Find where the given text appears and provide that cell's center as [X, Y] coordinate. 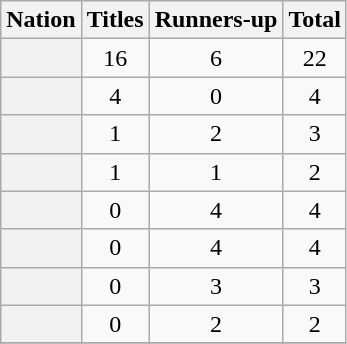
Total [315, 20]
Nation [41, 20]
Titles [115, 20]
6 [216, 58]
22 [315, 58]
Runners-up [216, 20]
16 [115, 58]
